From the cell containing the given text, extract its center point as (x, y) coordinate. 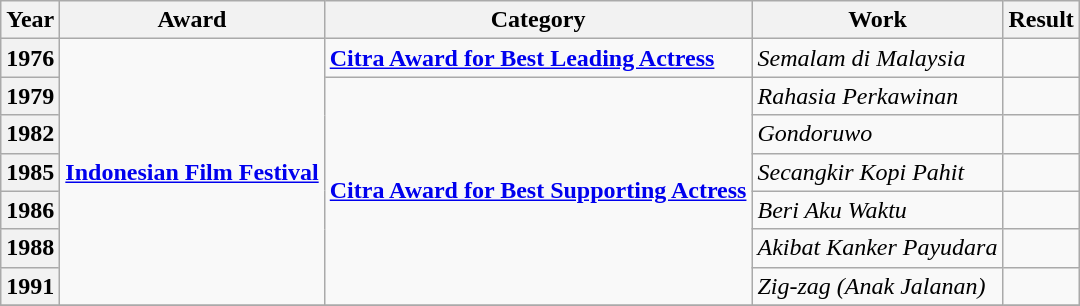
1985 (30, 172)
Semalam di Malaysia (878, 58)
Akibat Kanker Payudara (878, 248)
Beri Aku Waktu (878, 210)
1982 (30, 134)
Category (538, 20)
Work (878, 20)
Secangkir Kopi Pahit (878, 172)
1986 (30, 210)
Rahasia Perkawinan (878, 96)
Citra Award for Best Supporting Actress (538, 191)
Gondoruwo (878, 134)
1991 (30, 286)
Result (1041, 20)
1988 (30, 248)
1976 (30, 58)
Indonesian Film Festival (192, 172)
Citra Award for Best Leading Actress (538, 58)
Zig-zag (Anak Jalanan) (878, 286)
Award (192, 20)
Year (30, 20)
1979 (30, 96)
